Search for the cell housing the specified text and yield its [x, y] center coordinate. 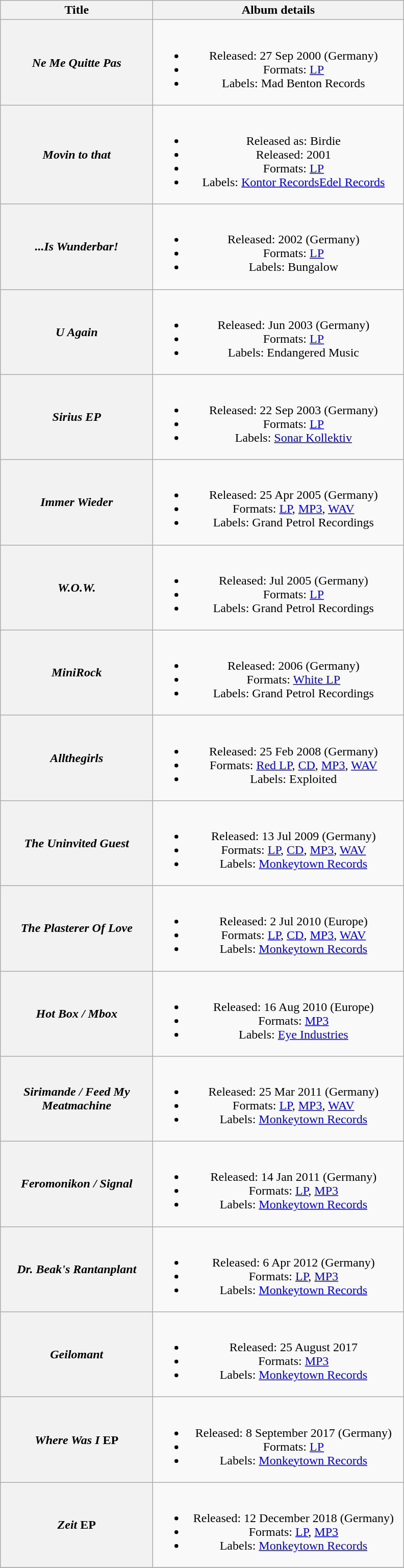
Released: 16 Aug 2010 (Europe)Formats: MP3Labels: Eye Industries [279, 1014]
Movin to that [77, 155]
Feromonikon / Signal [77, 1184]
Released as: BirdieReleased: 2001Formats: LPLabels: Kontor RecordsEdel Records [279, 155]
Immer Wieder [77, 502]
Released: Jul 2005 (Germany)Formats: LPLabels: Grand Petrol Recordings [279, 588]
Released: 13 Jul 2009 (Germany)Formats: LP, CD, MP3, WAVLabels: Monkeytown Records [279, 843]
MiniRock [77, 672]
Released: 25 Feb 2008 (Germany)Formats: Red LP, CD, MP3, WAVLabels: Exploited [279, 758]
W.O.W. [77, 588]
The Plasterer Of Love [77, 928]
Album details [279, 10]
Sirimande / Feed My Meatmachine [77, 1099]
Released: 14 Jan 2011 (Germany)Formats: LP, MP3Labels: Monkeytown Records [279, 1184]
Released: 2006 (Germany)Formats: White LPLabels: Grand Petrol Recordings [279, 672]
Allthegirls [77, 758]
U Again [77, 332]
Title [77, 10]
Released: 6 Apr 2012 (Germany)Formats: LP, MP3Labels: Monkeytown Records [279, 1269]
Where Was I EP [77, 1439]
Released: 12 December 2018 (Germany)Formats: LP, MP3Labels: Monkeytown Records [279, 1525]
Dr. Beak's Rantanplant [77, 1269]
Hot Box / Mbox [77, 1014]
Ne Me Quitte Pas [77, 62]
Released: 25 Mar 2011 (Germany)Formats: LP, MP3, WAVLabels: Monkeytown Records [279, 1099]
Released: 8 September 2017 (Germany)Formats: LPLabels: Monkeytown Records [279, 1439]
Sirius EP [77, 417]
Geilomant [77, 1355]
The Uninvited Guest [77, 843]
Released: 27 Sep 2000 (Germany)Formats: LPLabels: Mad Benton Records [279, 62]
Zeit EP [77, 1525]
Released: 22 Sep 2003 (Germany)Formats: LPLabels: Sonar Kollektiv [279, 417]
Released: 25 August 2017Formats: MP3Labels: Monkeytown Records [279, 1355]
Released: 2002 (Germany)Formats: LPLabels: Bungalow [279, 247]
Released: 25 Apr 2005 (Germany)Formats: LP, MP3, WAVLabels: Grand Petrol Recordings [279, 502]
...Is Wunderbar! [77, 247]
Released: 2 Jul 2010 (Europe)Formats: LP, CD, MP3, WAVLabels: Monkeytown Records [279, 928]
Released: Jun 2003 (Germany)Formats: LPLabels: Endangered Music [279, 332]
